Return (X, Y) of the center of cell containing provided text 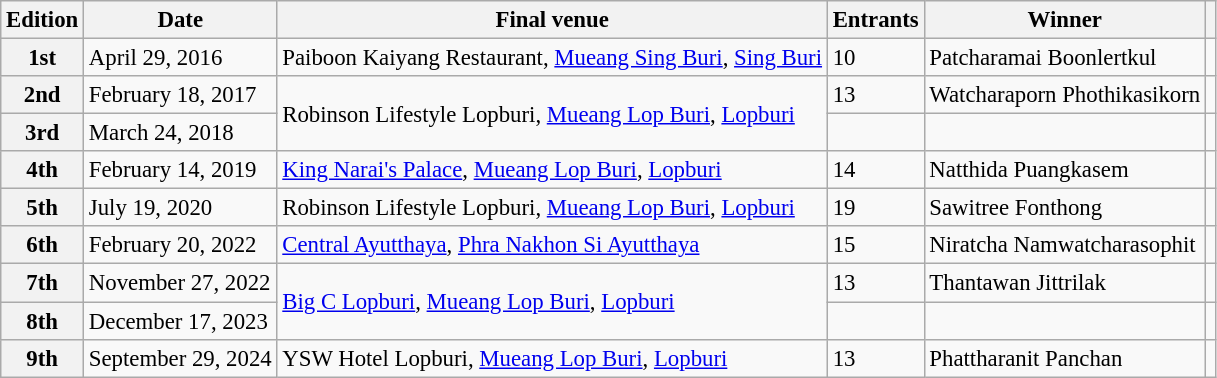
King Narai's Palace, Mueang Lop Buri, Lopburi (552, 170)
Niratcha Namwatcharasophit (1064, 245)
Phattharanit Panchan (1064, 358)
7th (42, 283)
6th (42, 245)
Edition (42, 20)
Thantawan Jittrilak (1064, 283)
1st (42, 58)
December 17, 2023 (180, 321)
19 (876, 208)
3rd (42, 133)
5th (42, 208)
Final venue (552, 20)
14 (876, 170)
10 (876, 58)
March 24, 2018 (180, 133)
April 29, 2016 (180, 58)
November 27, 2022 (180, 283)
8th (42, 321)
February 14, 2019 (180, 170)
Watcharaporn Phothikasikorn (1064, 95)
2nd (42, 95)
Sawitree Fonthong (1064, 208)
February 18, 2017 (180, 95)
Date (180, 20)
4th (42, 170)
Patcharamai Boonlertkul (1064, 58)
Paiboon Kaiyang Restaurant, Mueang Sing Buri, Sing Buri (552, 58)
February 20, 2022 (180, 245)
15 (876, 245)
Entrants (876, 20)
July 19, 2020 (180, 208)
YSW Hotel Lopburi, Mueang Lop Buri, Lopburi (552, 358)
Winner (1064, 20)
September 29, 2024 (180, 358)
Big C Lopburi, Mueang Lop Buri, Lopburi (552, 302)
9th (42, 358)
Central Ayutthaya, Phra Nakhon Si Ayutthaya (552, 245)
Natthida Puangkasem (1064, 170)
